Provide the [X, Y] coordinate of the cell's center where the given text is located.  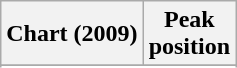
Chart (2009) [72, 34]
Peakposition [189, 34]
